Extract the [x, y] coordinate from the center of the cell holding the provided text.  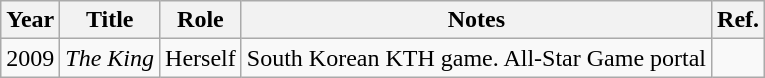
Herself [201, 58]
Year [30, 20]
Notes [476, 20]
Title [110, 20]
South Korean KTH game. All-Star Game portal [476, 58]
2009 [30, 58]
Ref. [738, 20]
The King [110, 58]
Role [201, 20]
